Find where the given text appears and provide that cell's center as (x, y) coordinate. 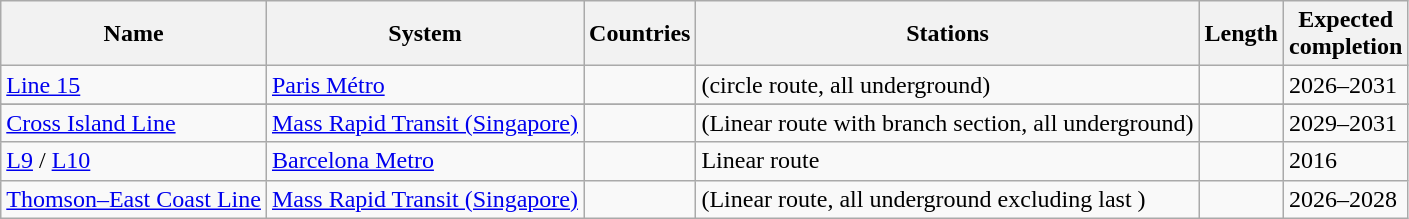
(circle route, all underground) (948, 85)
Length (1241, 34)
Stations (948, 34)
Expectedcompletion (1345, 34)
2026–2031 (1345, 85)
2016 (1345, 161)
Thomson–East Coast Line (134, 199)
Countries (640, 34)
2026–2028 (1345, 199)
Cross Island Line (134, 123)
Linear route (948, 161)
(Linear route with branch section, all underground) (948, 123)
Paris Métro (424, 85)
Line 15 (134, 85)
L9 / L10 (134, 161)
(Linear route, all underground excluding last ) (948, 199)
Name (134, 34)
Barcelona Metro (424, 161)
2029–2031 (1345, 123)
System (424, 34)
